Detect which cell encompasses the target text, then output its [X, Y] center coordinate. 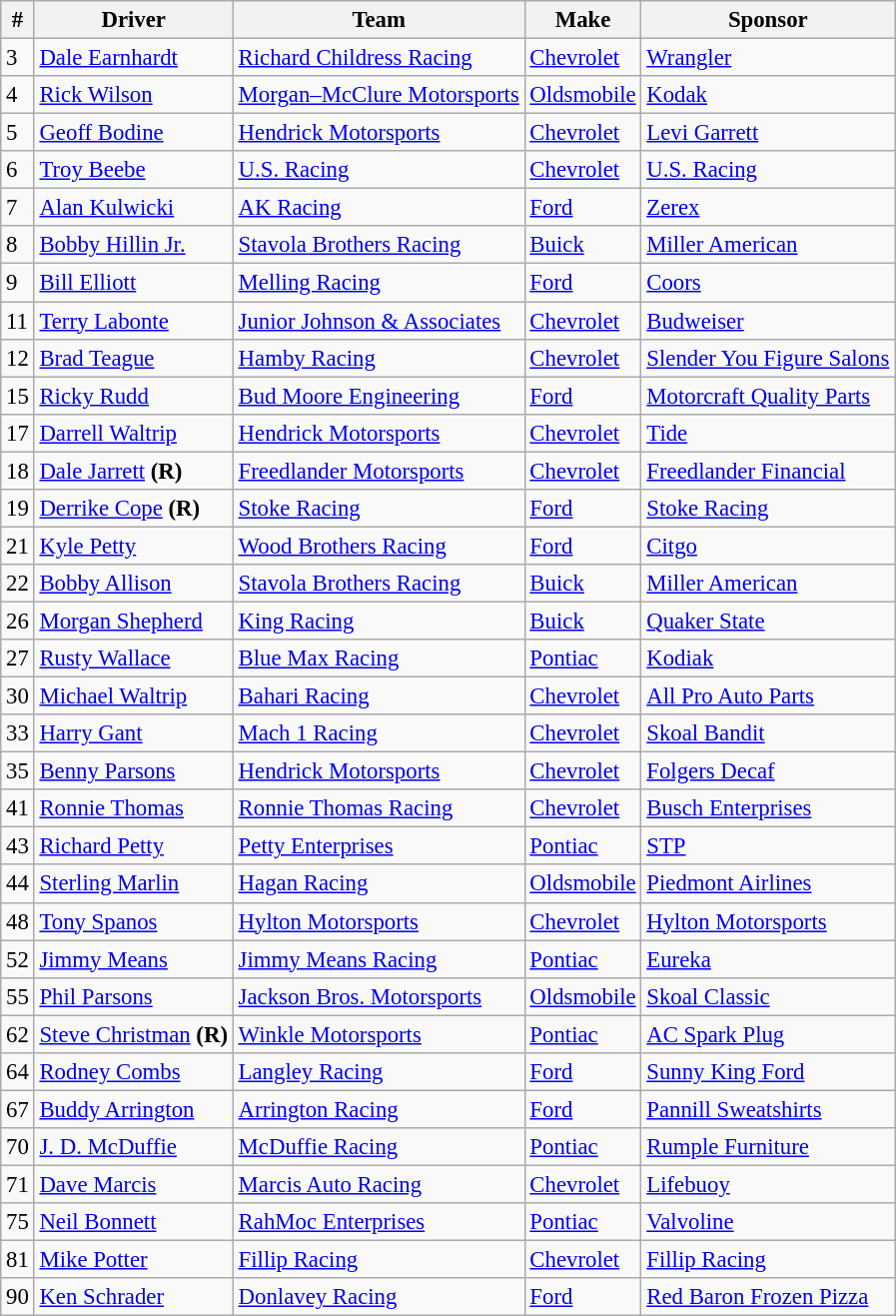
Winkle Motorsports [379, 1034]
Red Baron Frozen Pizza [768, 1297]
Richard Petty [134, 846]
30 [18, 696]
Kodak [768, 95]
Donlavey Racing [379, 1297]
Sterling Marlin [134, 884]
Levi Garrett [768, 133]
7 [18, 208]
Folgers Decaf [768, 771]
17 [18, 433]
Zerex [768, 208]
Benny Parsons [134, 771]
41 [18, 808]
Langley Racing [379, 1072]
22 [18, 584]
Steve Christman (R) [134, 1034]
J. D. McDuffie [134, 1147]
Dale Earnhardt [134, 58]
4 [18, 95]
Rumple Furniture [768, 1147]
Geoff Bodine [134, 133]
8 [18, 245]
Wood Brothers Racing [379, 546]
Bahari Racing [379, 696]
Derrike Cope (R) [134, 509]
Kodiak [768, 658]
33 [18, 733]
Rodney Combs [134, 1072]
48 [18, 921]
Freedlander Financial [768, 471]
McDuffie Racing [379, 1147]
Driver [134, 20]
75 [18, 1222]
Tide [768, 433]
71 [18, 1184]
Hagan Racing [379, 884]
Morgan–McClure Motorsports [379, 95]
Team [379, 20]
Petty Enterprises [379, 846]
27 [18, 658]
81 [18, 1260]
Brad Teague [134, 358]
62 [18, 1034]
35 [18, 771]
Pannill Sweatshirts [768, 1109]
Dale Jarrett (R) [134, 471]
Jimmy Means Racing [379, 959]
Phil Parsons [134, 996]
6 [18, 170]
52 [18, 959]
19 [18, 509]
Piedmont Airlines [768, 884]
Skoal Classic [768, 996]
26 [18, 621]
Slender You Figure Salons [768, 358]
Jackson Bros. Motorsports [379, 996]
Wrangler [768, 58]
Jimmy Means [134, 959]
Terry Labonte [134, 321]
Mike Potter [134, 1260]
Lifebuoy [768, 1184]
Ronnie Thomas Racing [379, 808]
44 [18, 884]
Bobby Allison [134, 584]
Bill Elliott [134, 283]
Rusty Wallace [134, 658]
64 [18, 1072]
Blue Max Racing [379, 658]
King Racing [379, 621]
Marcis Auto Racing [379, 1184]
Make [583, 20]
RahMoc Enterprises [379, 1222]
Eureka [768, 959]
Freedlander Motorsports [379, 471]
55 [18, 996]
Michael Waltrip [134, 696]
Hamby Racing [379, 358]
Motorcraft Quality Parts [768, 396]
Bud Moore Engineering [379, 396]
# [18, 20]
Kyle Petty [134, 546]
Sunny King Ford [768, 1072]
18 [18, 471]
Skoal Bandit [768, 733]
AC Spark Plug [768, 1034]
Darrell Waltrip [134, 433]
Troy Beebe [134, 170]
Neil Bonnett [134, 1222]
Dave Marcis [134, 1184]
70 [18, 1147]
Buddy Arrington [134, 1109]
12 [18, 358]
43 [18, 846]
Alan Kulwicki [134, 208]
Arrington Racing [379, 1109]
Melling Racing [379, 283]
11 [18, 321]
Quaker State [768, 621]
15 [18, 396]
Valvoline [768, 1222]
5 [18, 133]
Coors [768, 283]
STP [768, 846]
Busch Enterprises [768, 808]
67 [18, 1109]
Budweiser [768, 321]
AK Racing [379, 208]
90 [18, 1297]
Morgan Shepherd [134, 621]
Bobby Hillin Jr. [134, 245]
Ronnie Thomas [134, 808]
Junior Johnson & Associates [379, 321]
Ken Schrader [134, 1297]
9 [18, 283]
Richard Childress Racing [379, 58]
Tony Spanos [134, 921]
21 [18, 546]
Harry Gant [134, 733]
Mach 1 Racing [379, 733]
Ricky Rudd [134, 396]
Rick Wilson [134, 95]
Sponsor [768, 20]
Citgo [768, 546]
3 [18, 58]
All Pro Auto Parts [768, 696]
